Detect which cell encompasses the target text, then output its [X, Y] center coordinate. 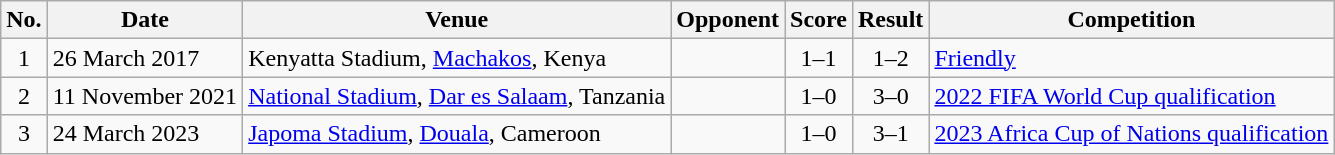
3–1 [890, 134]
Kenyatta Stadium, Machakos, Kenya [457, 58]
2 [24, 96]
1–1 [819, 58]
No. [24, 20]
Japoma Stadium, Douala, Cameroon [457, 134]
1–2 [890, 58]
Venue [457, 20]
Score [819, 20]
National Stadium, Dar es Salaam, Tanzania [457, 96]
26 March 2017 [144, 58]
Opponent [728, 20]
3 [24, 134]
2023 Africa Cup of Nations qualification [1132, 134]
Date [144, 20]
2022 FIFA World Cup qualification [1132, 96]
24 March 2023 [144, 134]
Competition [1132, 20]
1 [24, 58]
3–0 [890, 96]
11 November 2021 [144, 96]
Friendly [1132, 58]
Result [890, 20]
